Determine the (X, Y) coordinate at the center of the cell enclosing the given text.  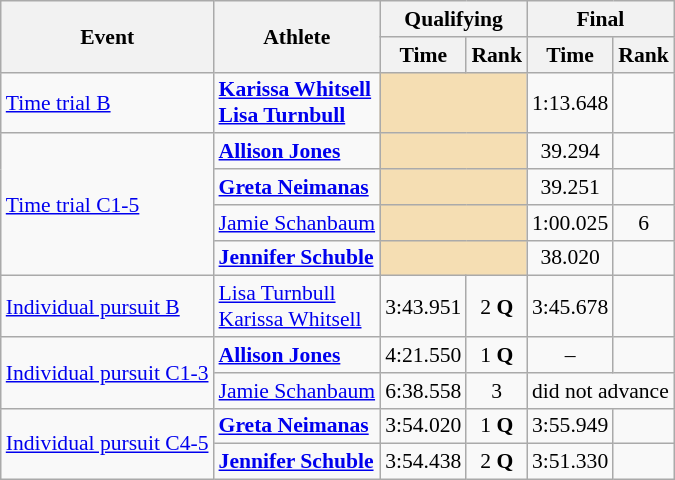
Individual pursuit C1-3 (108, 372)
Time trial B (108, 102)
38.020 (570, 258)
Athlete (298, 36)
3:55.949 (570, 426)
Event (108, 36)
1:00.025 (570, 223)
6:38.558 (423, 391)
– (570, 355)
39.251 (570, 187)
3:54.020 (423, 426)
39.294 (570, 152)
3 (496, 391)
Qualifying (454, 19)
Final (600, 19)
Time trial C1-5 (108, 205)
3:54.438 (423, 462)
Lisa TurnbullKarissa Whitsell (298, 306)
1:13.648 (570, 102)
3:45.678 (570, 306)
did not advance (600, 391)
Individual pursuit B (108, 306)
4:21.550 (423, 355)
Karissa WhitsellLisa Turnbull (298, 102)
6 (644, 223)
Individual pursuit C4-5 (108, 444)
3:43.951 (423, 306)
3:51.330 (570, 462)
